Return [x, y] of the center of cell containing provided text 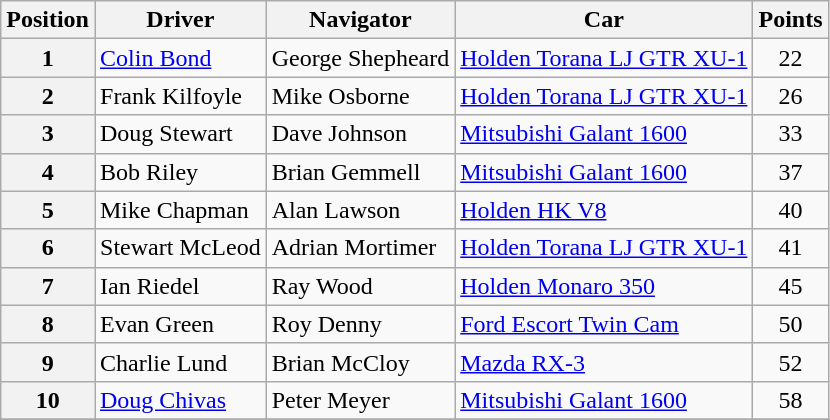
Brian McCloy [360, 362]
Colin Bond [180, 58]
8 [48, 324]
2 [48, 96]
Stewart McLeod [180, 248]
3 [48, 134]
Points [790, 20]
52 [790, 362]
7 [48, 286]
45 [790, 286]
Alan Lawson [360, 210]
Roy Denny [360, 324]
Mazda RX-3 [604, 362]
5 [48, 210]
Charlie Lund [180, 362]
10 [48, 400]
Car [604, 20]
Adrian Mortimer [360, 248]
Brian Gemmell [360, 172]
Dave Johnson [360, 134]
George Shepheard [360, 58]
4 [48, 172]
Mike Osborne [360, 96]
Peter Meyer [360, 400]
Navigator [360, 20]
Holden HK V8 [604, 210]
Mike Chapman [180, 210]
58 [790, 400]
37 [790, 172]
33 [790, 134]
Ray Wood [360, 286]
40 [790, 210]
22 [790, 58]
Ford Escort Twin Cam [604, 324]
50 [790, 324]
26 [790, 96]
Position [48, 20]
41 [790, 248]
6 [48, 248]
Doug Chivas [180, 400]
Bob Riley [180, 172]
Holden Monaro 350 [604, 286]
9 [48, 362]
Ian Riedel [180, 286]
Doug Stewart [180, 134]
Frank Kilfoyle [180, 96]
Driver [180, 20]
Evan Green [180, 324]
1 [48, 58]
